Search for the cell housing the specified text and yield its (x, y) center coordinate. 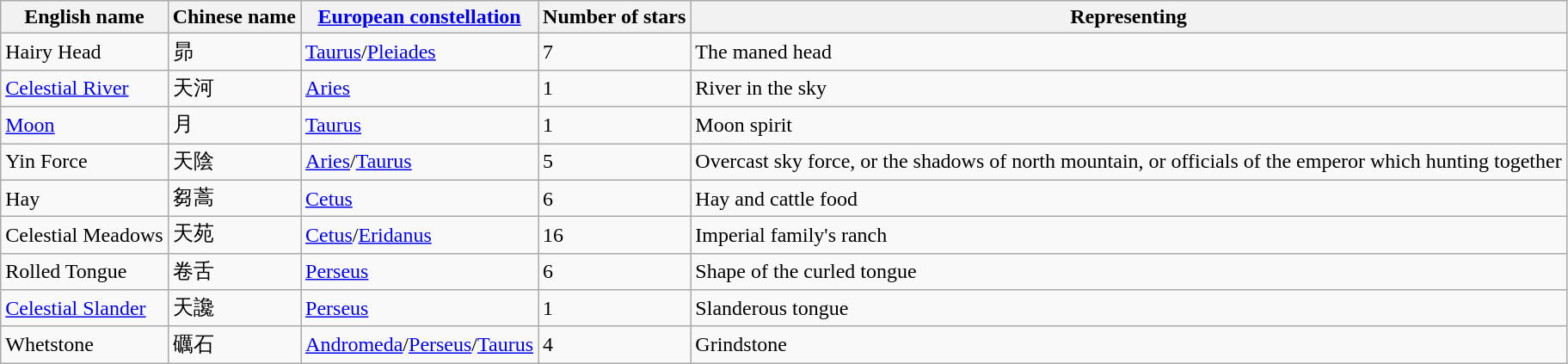
Rolled Tongue (84, 272)
昴 (234, 52)
Aries/Taurus (420, 162)
Moon spirit (1128, 126)
Yin Force (84, 162)
Slanderous tongue (1128, 308)
Hay and cattle food (1128, 198)
English name (84, 17)
Chinese name (234, 17)
Celestial Slander (84, 308)
Shape of the curled tongue (1128, 272)
Number of stars (614, 17)
Overcast sky force, or the shadows of north mountain, or officials of the emperor which hunting together (1128, 162)
Taurus/Pleiades (420, 52)
16 (614, 236)
7 (614, 52)
天河 (234, 88)
5 (614, 162)
4 (614, 344)
Celestial River (84, 88)
River in the sky (1128, 88)
European constellation (420, 17)
Aries (420, 88)
Imperial family's ranch (1128, 236)
Whetstone (84, 344)
Cetus/Eridanus (420, 236)
天讒 (234, 308)
Andromeda/Perseus/Taurus (420, 344)
The maned head (1128, 52)
Representing (1128, 17)
Cetus (420, 198)
Hay (84, 198)
月 (234, 126)
Grindstone (1128, 344)
礪石 (234, 344)
天苑 (234, 236)
Moon (84, 126)
Taurus (420, 126)
Celestial Meadows (84, 236)
Hairy Head (84, 52)
芻蒿 (234, 198)
卷舌 (234, 272)
天陰 (234, 162)
